Identify which cell holds the provided text, then report its [X, Y] central coordinate. 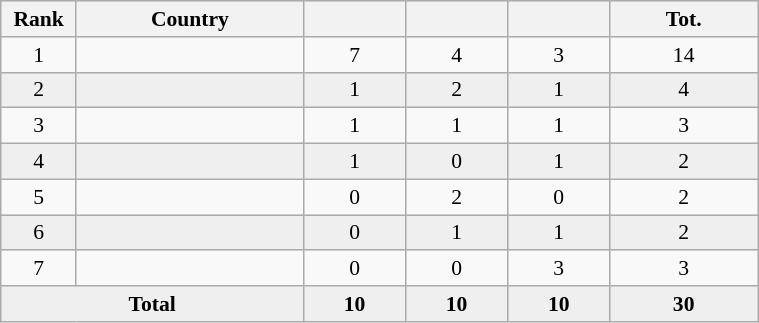
14 [684, 55]
6 [39, 233]
Country [190, 19]
Rank [39, 19]
5 [39, 197]
30 [684, 304]
Tot. [684, 19]
Total [152, 304]
